Capture the cell that displays the provided text and extract its [X, Y] central coordinate. 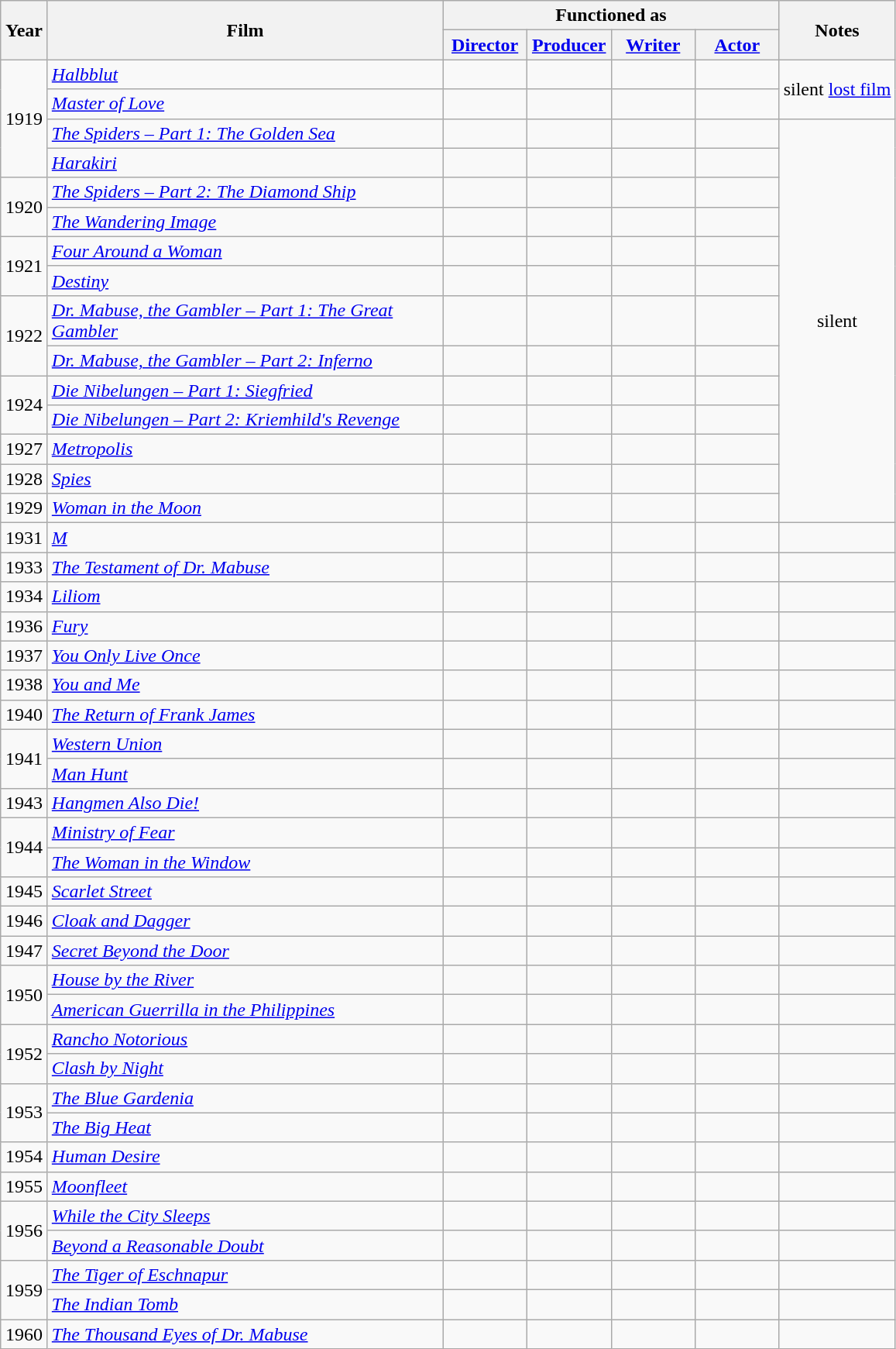
Clash by Night [245, 1069]
1927 [25, 449]
1946 [25, 921]
1931 [25, 538]
1954 [25, 1157]
Man Hunt [245, 773]
The Testament of Dr. Mabuse [245, 567]
Master of Love [245, 104]
1950 [25, 995]
1945 [25, 892]
1924 [25, 404]
1928 [25, 479]
Ministry of Fear [245, 832]
Harakiri [245, 163]
Human Desire [245, 1157]
Metropolis [245, 449]
Writer [654, 45]
Fury [245, 626]
Die Nibelungen – Part 1: Siegfried [245, 390]
The Tiger of Eschnapur [245, 1275]
Secret Beyond the Door [245, 951]
Halbblut [245, 74]
1940 [25, 714]
The Wandering Image [245, 222]
Producer [568, 45]
1934 [25, 597]
1952 [25, 1054]
House by the River [245, 980]
Beyond a Reasonable Doubt [245, 1245]
You and Me [245, 685]
1947 [25, 951]
1943 [25, 803]
Liliom [245, 597]
The Spiders – Part 2: The Diamond Ship [245, 192]
American Guerrilla in the Philippines [245, 1010]
The Thousand Eyes of Dr. Mabuse [245, 1334]
1960 [25, 1334]
1938 [25, 685]
1936 [25, 626]
M [245, 538]
The Blue Gardenia [245, 1098]
1919 [25, 119]
1921 [25, 266]
1944 [25, 847]
1933 [25, 567]
1941 [25, 759]
Four Around a Woman [245, 251]
1953 [25, 1113]
Actor [737, 45]
Dr. Mabuse, the Gambler – Part 1: The Great Gambler [245, 321]
Spies [245, 479]
Dr. Mabuse, the Gambler – Part 2: Inferno [245, 360]
silent [837, 321]
The Spiders – Part 1: The Golden Sea [245, 133]
1920 [25, 207]
1956 [25, 1230]
Western Union [245, 744]
The Woman in the Window [245, 862]
1955 [25, 1186]
Destiny [245, 280]
Woman in the Moon [245, 508]
Cloak and Dagger [245, 921]
Die Nibelungen – Part 2: Kriemhild's Revenge [245, 420]
Year [25, 30]
The Big Heat [245, 1127]
While the City Sleeps [245, 1216]
Functioned as [611, 15]
The Return of Frank James [245, 714]
1929 [25, 508]
1937 [25, 656]
1959 [25, 1289]
Moonfleet [245, 1186]
The Indian Tomb [245, 1304]
Hangmen Also Die! [245, 803]
Rancho Notorious [245, 1039]
Director [485, 45]
Notes [837, 30]
You Only Live Once [245, 656]
silent lost film [837, 89]
Scarlet Street [245, 892]
1922 [25, 335]
Film [245, 30]
